Extract the (X, Y) coordinate from the center of the cell holding the provided text.  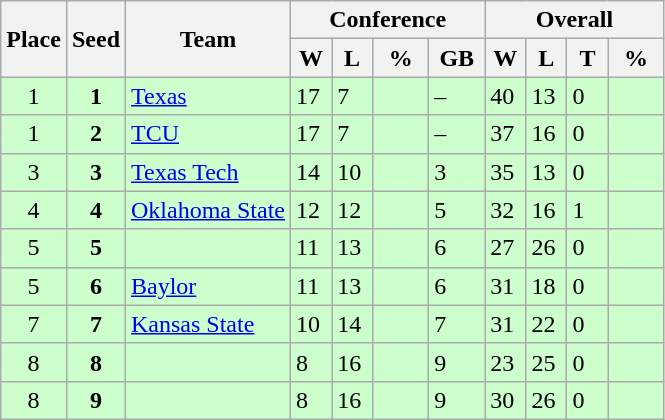
30 (506, 400)
2 (96, 134)
Seed (96, 39)
37 (506, 134)
Baylor (208, 286)
GB (457, 58)
22 (546, 324)
Overall (574, 20)
Place (34, 39)
35 (506, 172)
Texas (208, 96)
27 (506, 248)
23 (506, 362)
Kansas State (208, 324)
40 (506, 96)
Conference (388, 20)
32 (506, 210)
Team (208, 39)
T (588, 58)
Texas Tech (208, 172)
18 (546, 286)
25 (546, 362)
Oklahoma State (208, 210)
TCU (208, 134)
